Scan for the cell matching the given text and deliver its (X, Y) coordinate at center. 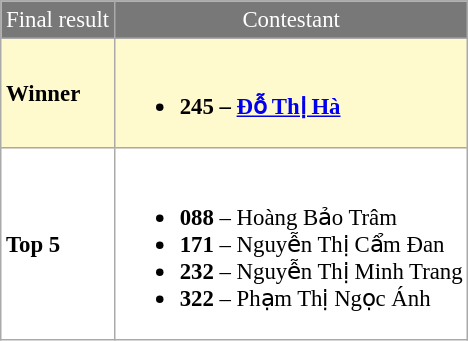
088 – Hoàng Bảo Trâm171 – Nguyễn Thị Cẩm Đan232 – Nguyễn Thị Minh Trang322 – Phạm Thị Ngọc Ánh (291, 244)
Top 5 (58, 244)
245 – Đỗ Thị Hà (291, 93)
Final result (58, 20)
Winner (58, 93)
Contestant (291, 20)
